Capture the cell that displays the provided text and extract its [X, Y] central coordinate. 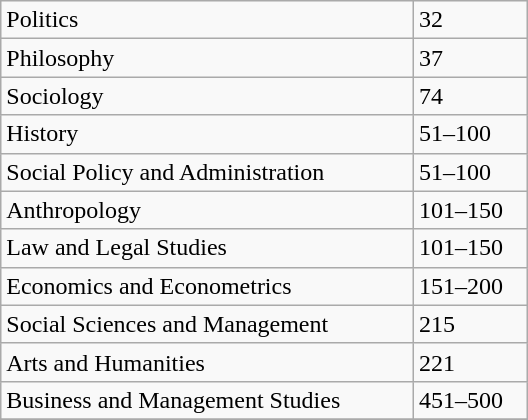
151–200 [471, 286]
Politics [208, 20]
Philosophy [208, 58]
Arts and Humanities [208, 362]
Sociology [208, 96]
215 [471, 324]
Anthropology [208, 210]
Social Policy and Administration [208, 172]
37 [471, 58]
451–500 [471, 400]
Business and Management Studies [208, 400]
History [208, 134]
32 [471, 20]
Law and Legal Studies [208, 248]
Social Sciences and Management [208, 324]
221 [471, 362]
74 [471, 96]
Economics and Econometrics [208, 286]
